Pinpoint the cell where the given text exists, returning its (X, Y) midpoint coordinate. 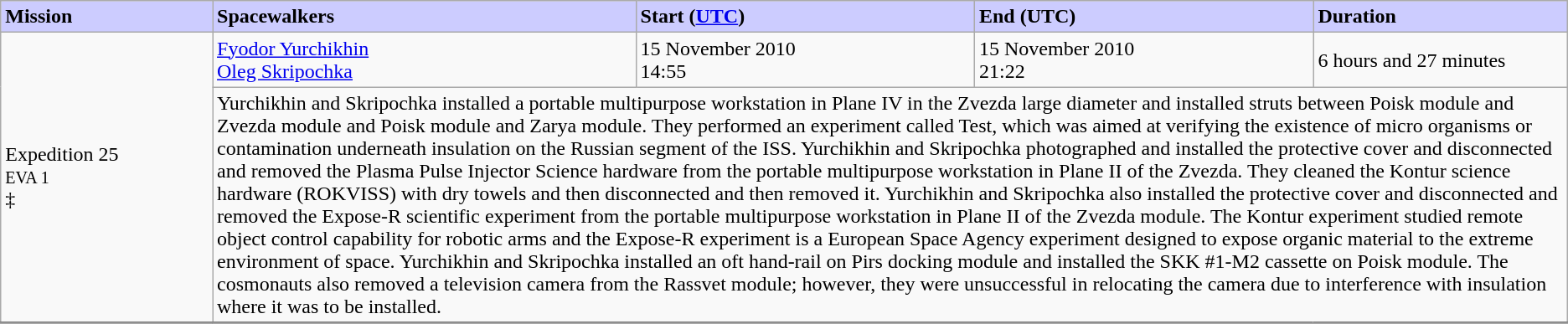
Start (UTC) (805, 17)
Spacewalkers (425, 17)
Fyodor YurchikhinOleg Skripochka (425, 60)
6 hours and 27 minutes (1441, 60)
Duration (1441, 17)
15 November 2010 14:55 (805, 60)
15 November 2010 21:22 (1143, 60)
Expedition 25EVA 1‡ (107, 177)
Mission (107, 17)
End (UTC) (1143, 17)
